Provide the (X, Y) coordinate of the cell's center where the given text is located.  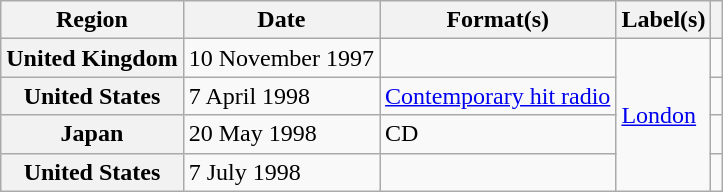
10 November 1997 (281, 58)
Date (281, 20)
20 May 1998 (281, 134)
7 April 1998 (281, 96)
CD (498, 134)
7 July 1998 (281, 172)
United Kingdom (92, 58)
Contemporary hit radio (498, 96)
Format(s) (498, 20)
Label(s) (664, 20)
Japan (92, 134)
London (664, 115)
Region (92, 20)
